Detect which cell encompasses the target text, then output its [X, Y] center coordinate. 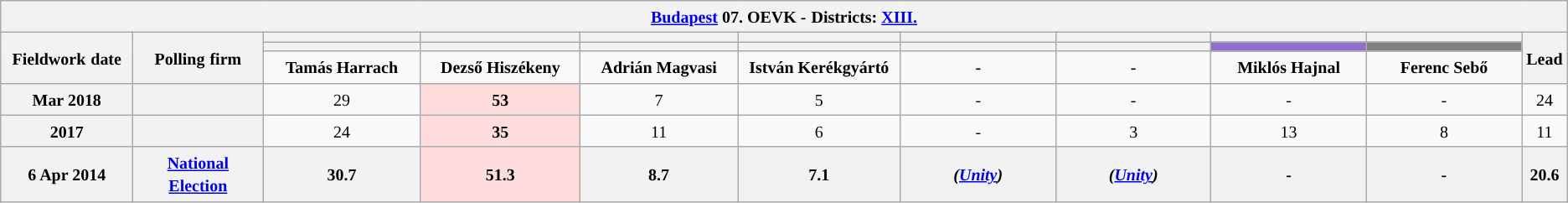
Budapest 07. OEVK - Districts: XIII. [784, 17]
István Kerékgyártó [819, 67]
Adrián Magvasi [659, 67]
29 [342, 99]
20.6 [1545, 174]
Dezső Hiszékeny [501, 67]
35 [501, 131]
51.3 [501, 174]
53 [501, 99]
Fieldwork date [67, 58]
Miklós Hajnal [1288, 67]
8.7 [659, 174]
3 [1132, 131]
Ferenc Sebő [1444, 67]
8 [1444, 131]
30.7 [342, 174]
Polling firm [198, 58]
7 [659, 99]
6 Apr 2014 [67, 174]
5 [819, 99]
13 [1288, 131]
Tamás Harrach [342, 67]
7.1 [819, 174]
Lead [1545, 58]
National Election [198, 174]
Mar 2018 [67, 99]
6 [819, 131]
2017 [67, 131]
